From the cell containing the given text, extract its center point as [X, Y] coordinate. 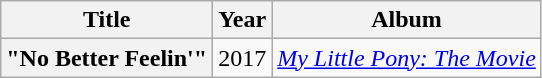
2017 [242, 58]
Year [242, 20]
Title [107, 20]
"No Better Feelin'" [107, 58]
Album [407, 20]
My Little Pony: The Movie [407, 58]
